For the text-containing cell, return its midpoint in [x, y] coordinate format. 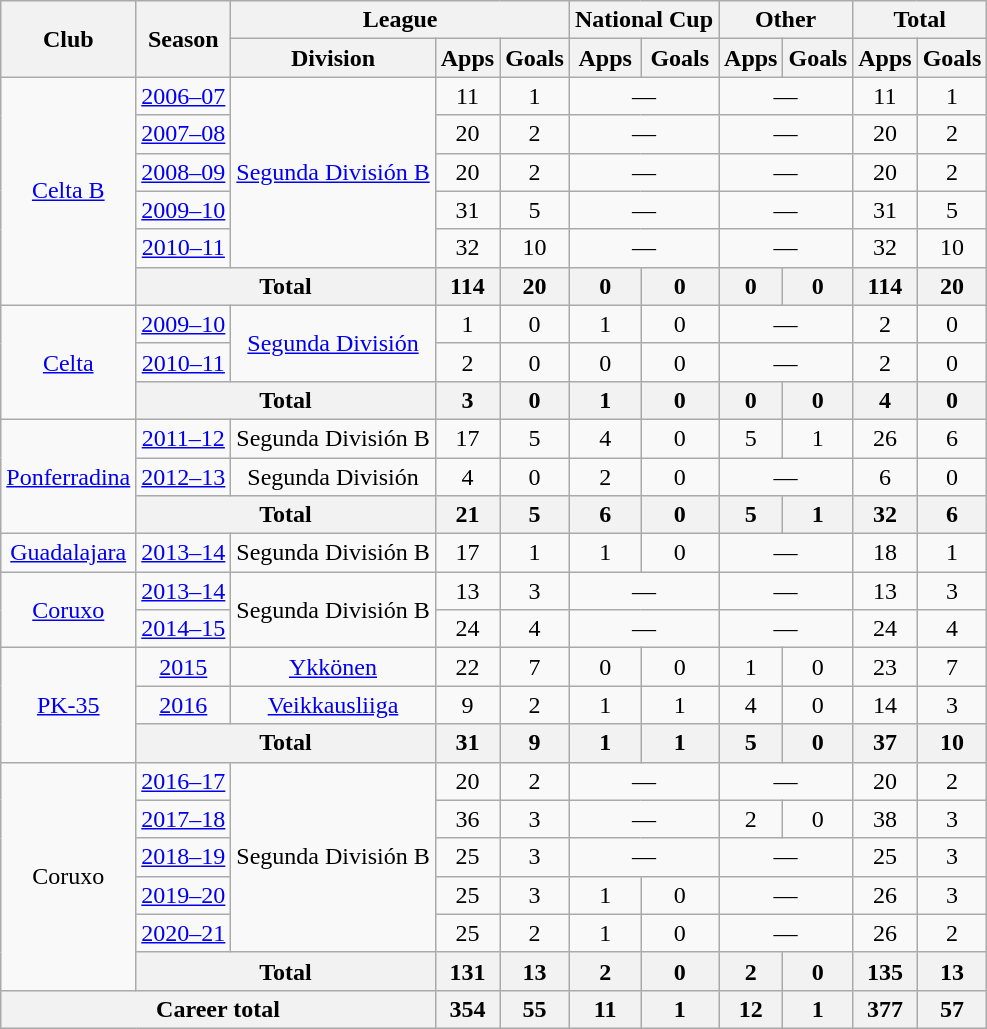
14 [885, 705]
21 [467, 515]
55 [535, 1009]
Season [184, 39]
37 [885, 743]
2019–20 [184, 895]
Celta B [68, 191]
National Cup [644, 20]
Division [333, 58]
38 [885, 819]
131 [467, 971]
135 [885, 971]
2014–15 [184, 629]
2012–13 [184, 477]
2007–08 [184, 134]
36 [467, 819]
57 [952, 1009]
2016–17 [184, 781]
12 [751, 1009]
22 [467, 667]
PK-35 [68, 705]
2018–19 [184, 857]
2011–12 [184, 438]
23 [885, 667]
354 [467, 1009]
377 [885, 1009]
Ponferradina [68, 476]
Guadalajara [68, 553]
Ykkönen [333, 667]
Other [786, 20]
Club [68, 39]
League [400, 20]
Career total [218, 1009]
2008–09 [184, 172]
2020–21 [184, 933]
2006–07 [184, 96]
18 [885, 553]
Celta [68, 362]
2016 [184, 705]
2015 [184, 667]
2017–18 [184, 819]
Veikkausliiga [333, 705]
